Search for the cell housing the specified text and yield its (X, Y) center coordinate. 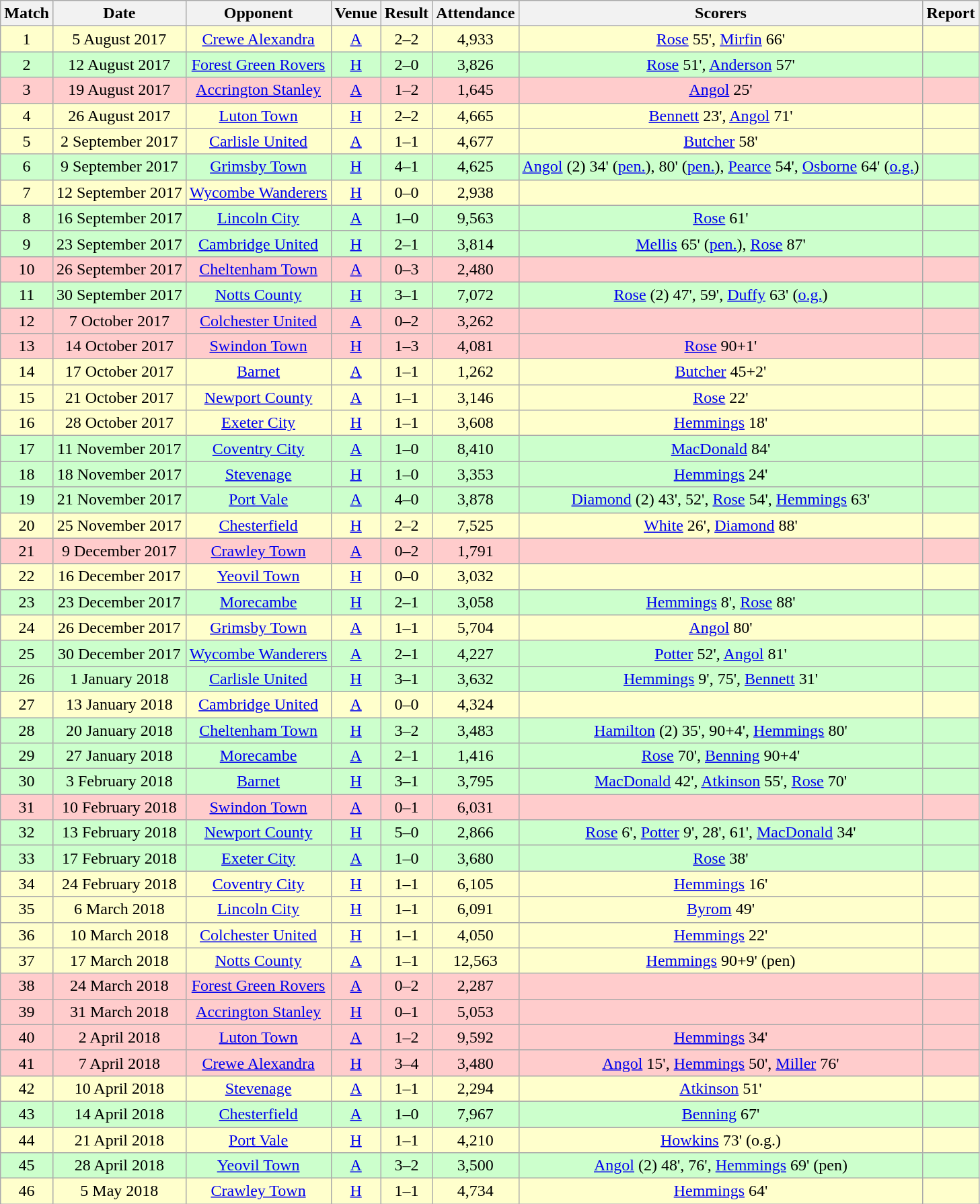
1,645 (476, 90)
2,866 (476, 833)
3,878 (476, 500)
5 August 2017 (119, 39)
21 April 2018 (119, 1140)
6,105 (476, 884)
4,734 (476, 1191)
31 (27, 807)
9,563 (476, 218)
1–3 (406, 346)
7,967 (476, 1114)
4,050 (476, 935)
1 January 2018 (119, 679)
44 (27, 1140)
4 (27, 116)
3,058 (476, 602)
39 (27, 1012)
17 February 2018 (119, 858)
Rose 90+1' (721, 346)
12 August 2017 (119, 65)
11 November 2017 (119, 449)
13 February 2018 (119, 833)
MacDonald 42', Atkinson 55', Rose 70' (721, 782)
Angol (2) 34' (pen.), 80' (pen.), Pearce 54', Osborne 64' (o.g.) (721, 167)
Hemmings 8', Rose 88' (721, 602)
28 April 2018 (119, 1166)
28 October 2017 (119, 423)
1,416 (476, 756)
36 (27, 935)
5–0 (406, 833)
4,210 (476, 1140)
Attendance (476, 13)
9 December 2017 (119, 551)
Angol 80' (721, 628)
Diamond (2) 43', 52', Rose 54', Hemmings 63' (721, 500)
30 (27, 782)
12 (27, 321)
1 (27, 39)
35 (27, 909)
26 December 2017 (119, 628)
6,091 (476, 909)
27 (27, 704)
30 December 2017 (119, 653)
2,480 (476, 269)
27 January 2018 (119, 756)
3,353 (476, 474)
Hemmings 22' (721, 935)
24 February 2018 (119, 884)
13 (27, 346)
2 September 2017 (119, 141)
23 December 2017 (119, 602)
10 February 2018 (119, 807)
15 (27, 398)
Hemmings 24' (721, 474)
7 October 2017 (119, 321)
Rose 51', Anderson 57' (721, 65)
Benning 67' (721, 1114)
16 December 2017 (119, 576)
10 (27, 269)
3,632 (476, 679)
42 (27, 1088)
Butcher 45+2' (721, 372)
38 (27, 986)
33 (27, 858)
Rose 70', Benning 90+4' (721, 756)
12 September 2017 (119, 192)
Angol 15', Hemmings 50', Miller 76' (721, 1063)
4,677 (476, 141)
10 March 2018 (119, 935)
9,592 (476, 1037)
14 April 2018 (119, 1114)
3,146 (476, 398)
41 (27, 1063)
Date (119, 13)
23 September 2017 (119, 243)
Result (406, 13)
Hemmings 18' (721, 423)
11 (27, 295)
Hemmings 90+9' (pen) (721, 961)
6,031 (476, 807)
24 (27, 628)
17 October 2017 (119, 372)
3,795 (476, 782)
6 March 2018 (119, 909)
21 October 2017 (119, 398)
34 (27, 884)
4,227 (476, 653)
16 (27, 423)
5,053 (476, 1012)
Report (951, 13)
Rose 22' (721, 398)
3 (27, 90)
3,608 (476, 423)
10 April 2018 (119, 1088)
23 (27, 602)
26 August 2017 (119, 116)
43 (27, 1114)
7,072 (476, 295)
37 (27, 961)
9 September 2017 (119, 167)
Howkins 73' (o.g.) (721, 1140)
31 March 2018 (119, 1012)
26 September 2017 (119, 269)
Atkinson 51' (721, 1088)
Hemmings 34' (721, 1037)
4–0 (406, 500)
21 (27, 551)
Butcher 58' (721, 141)
24 March 2018 (119, 986)
28 (27, 730)
14 (27, 372)
16 September 2017 (119, 218)
46 (27, 1191)
Rose 61' (721, 218)
6 (27, 167)
4,933 (476, 39)
Hemmings 64' (721, 1191)
26 (27, 679)
20 (27, 525)
Byrom 49' (721, 909)
3,680 (476, 858)
13 January 2018 (119, 704)
3,262 (476, 321)
5 May 2018 (119, 1191)
30 September 2017 (119, 295)
Mellis 65' (pen.), Rose 87' (721, 243)
Venue (356, 13)
White 26', Diamond 88' (721, 525)
3,483 (476, 730)
21 November 2017 (119, 500)
25 (27, 653)
40 (27, 1037)
Scorers (721, 13)
2,294 (476, 1088)
Potter 52', Angol 81' (721, 653)
32 (27, 833)
5 (27, 141)
3,500 (476, 1166)
2,938 (476, 192)
4,324 (476, 704)
25 November 2017 (119, 525)
18 November 2017 (119, 474)
18 (27, 474)
9 (27, 243)
8 (27, 218)
7 April 2018 (119, 1063)
Angol (2) 48', 76', Hemmings 69' (pen) (721, 1166)
Bennett 23', Angol 71' (721, 116)
14 October 2017 (119, 346)
Match (27, 13)
3,826 (476, 65)
17 March 2018 (119, 961)
3–4 (406, 1063)
Opponent (258, 13)
Rose 38' (721, 858)
0–3 (406, 269)
Hemmings 16' (721, 884)
Hamilton (2) 35', 90+4', Hemmings 80' (721, 730)
4,625 (476, 167)
22 (27, 576)
2,287 (476, 986)
3 February 2018 (119, 782)
1,262 (476, 372)
4,081 (476, 346)
Rose (2) 47', 59', Duffy 63' (o.g.) (721, 295)
45 (27, 1166)
17 (27, 449)
8,410 (476, 449)
4,665 (476, 116)
3,032 (476, 576)
29 (27, 756)
7,525 (476, 525)
2 (27, 65)
Angol 25' (721, 90)
4–1 (406, 167)
19 (27, 500)
3,814 (476, 243)
Hemmings 9', 75', Bennett 31' (721, 679)
12,563 (476, 961)
MacDonald 84' (721, 449)
Rose 55', Mirfin 66' (721, 39)
2 April 2018 (119, 1037)
20 January 2018 (119, 730)
Rose 6', Potter 9', 28', 61', MacDonald 34' (721, 833)
2–0 (406, 65)
1,791 (476, 551)
3,480 (476, 1063)
19 August 2017 (119, 90)
7 (27, 192)
5,704 (476, 628)
